Return (X, Y) of the center of cell containing provided text 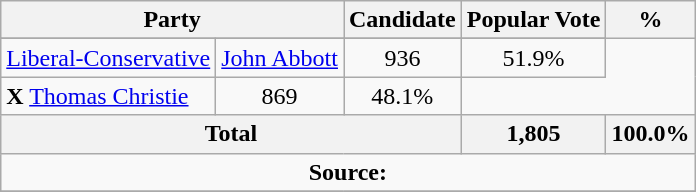
100.0% (650, 134)
Source: (348, 172)
% (650, 20)
Party (172, 20)
Total (231, 134)
869 (280, 96)
1,805 (534, 134)
48.1% (403, 96)
Candidate (403, 20)
51.9% (534, 58)
936 (403, 58)
John Abbott (280, 58)
Liberal-Conservative (108, 58)
X Thomas Christie (108, 96)
Popular Vote (534, 20)
